From the cell containing the given text, extract its center point as (X, Y) coordinate. 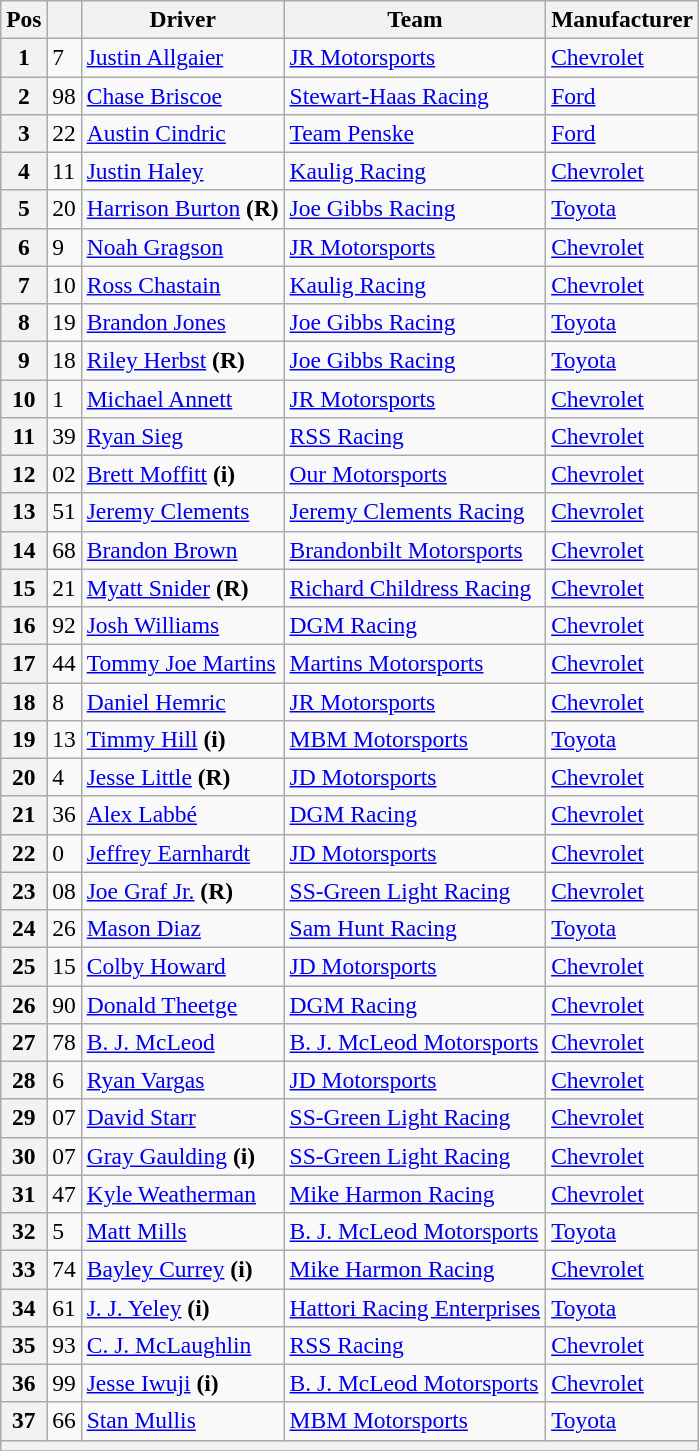
Noah Gragson (182, 247)
Justin Allgaier (182, 57)
66 (64, 1421)
Team Penske (415, 133)
Ryan Vargas (182, 1080)
Timmy Hill (i) (182, 739)
31 (24, 1194)
Brandon Jones (182, 322)
Ross Chastain (182, 285)
98 (64, 95)
29 (24, 1118)
Driver (182, 19)
Donald Theetge (182, 1004)
Martins Motorsports (415, 663)
Sam Hunt Racing (415, 928)
Stan Mullis (182, 1421)
J. J. Yeley (i) (182, 1307)
Pos (24, 19)
25 (24, 966)
Riley Herbst (R) (182, 360)
02 (64, 474)
33 (24, 1269)
David Starr (182, 1118)
08 (64, 891)
Hattori Racing Enterprises (415, 1307)
Justin Haley (182, 171)
92 (64, 625)
35 (24, 1345)
Mason Diaz (182, 928)
78 (64, 1042)
Alex Labbé (182, 815)
93 (64, 1345)
Gray Gaulding (i) (182, 1156)
0 (64, 853)
Our Motorsports (415, 474)
Jesse Iwuji (i) (182, 1383)
24 (24, 928)
37 (24, 1421)
Myatt Snider (R) (182, 588)
39 (64, 436)
Daniel Hemric (182, 701)
Austin Cindric (182, 133)
Manufacturer (622, 19)
Michael Annett (182, 398)
74 (64, 1269)
Bayley Currey (i) (182, 1269)
Brandonbilt Motorsports (415, 550)
32 (24, 1231)
3 (24, 133)
Jeremy Clements (182, 512)
2 (24, 95)
34 (24, 1307)
14 (24, 550)
Joe Graf Jr. (R) (182, 891)
12 (24, 474)
Brandon Brown (182, 550)
C. J. McLaughlin (182, 1345)
90 (64, 1004)
Ryan Sieg (182, 436)
Colby Howard (182, 966)
30 (24, 1156)
23 (24, 891)
Jeffrey Earnhardt (182, 853)
61 (64, 1307)
Matt Mills (182, 1231)
B. J. McLeod (182, 1042)
51 (64, 512)
28 (24, 1080)
Team (415, 19)
Richard Childress Racing (415, 588)
47 (64, 1194)
Harrison Burton (R) (182, 209)
16 (24, 625)
68 (64, 550)
Stewart-Haas Racing (415, 95)
Jeremy Clements Racing (415, 512)
Brett Moffitt (i) (182, 474)
Chase Briscoe (182, 95)
Kyle Weatherman (182, 1194)
99 (64, 1383)
17 (24, 663)
Tommy Joe Martins (182, 663)
Jesse Little (R) (182, 777)
Josh Williams (182, 625)
27 (24, 1042)
44 (64, 663)
